Scan for the cell matching the given text and deliver its [x, y] coordinate at center. 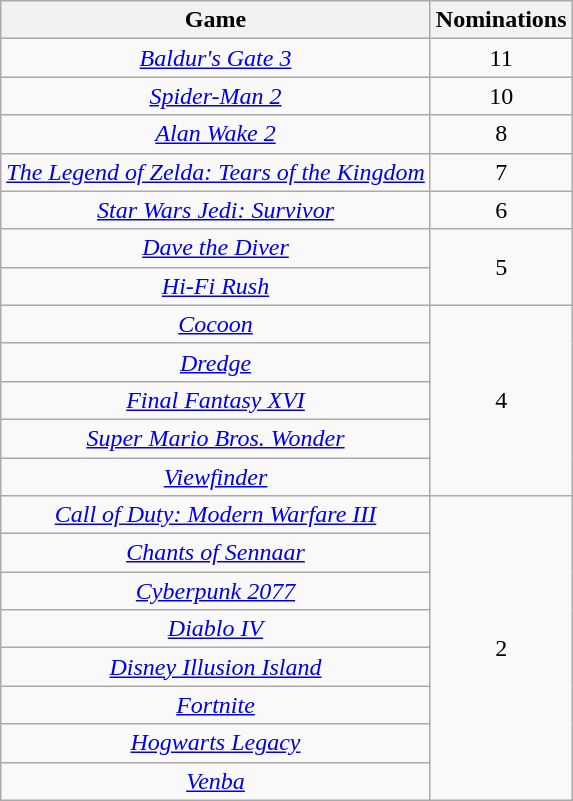
7 [501, 172]
4 [501, 400]
Final Fantasy XVI [216, 400]
Star Wars Jedi: Survivor [216, 210]
5 [501, 267]
Hogwarts Legacy [216, 743]
Dave the Diver [216, 248]
Hi-Fi Rush [216, 286]
Super Mario Bros. Wonder [216, 438]
Dredge [216, 362]
Diablo IV [216, 629]
Disney Illusion Island [216, 667]
2 [501, 648]
6 [501, 210]
Venba [216, 781]
Cocoon [216, 324]
Chants of Sennaar [216, 553]
Alan Wake 2 [216, 134]
8 [501, 134]
Cyberpunk 2077 [216, 591]
Game [216, 20]
Baldur's Gate 3 [216, 58]
Fortnite [216, 705]
The Legend of Zelda: Tears of the Kingdom [216, 172]
11 [501, 58]
Nominations [501, 20]
10 [501, 96]
Spider-Man 2 [216, 96]
Viewfinder [216, 477]
Call of Duty: Modern Warfare III [216, 515]
